For the text-containing cell, return its midpoint in (X, Y) coordinate format. 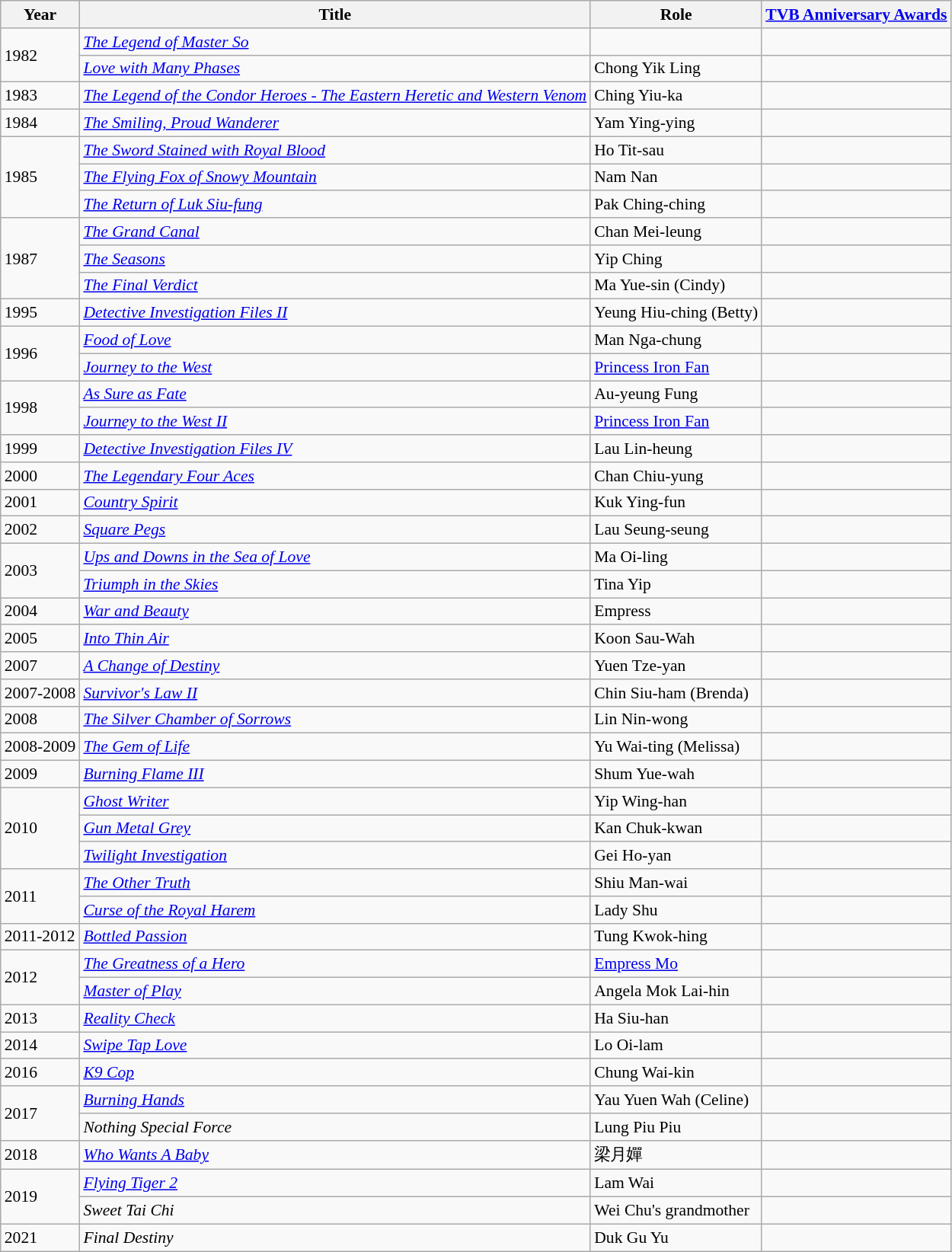
Twilight Investigation (335, 856)
1995 (40, 313)
Bottled Passion (335, 937)
1985 (40, 177)
Food of Love (335, 340)
The Smiling, Proud Wanderer (335, 123)
TVB Anniversary Awards (856, 14)
The Legend of the Condor Heroes - The Eastern Heretic and Western Venom (335, 96)
1996 (40, 353)
Ups and Downs in the Sea of Love (335, 557)
The Greatness of a Hero (335, 964)
The Return of Luk Siu-fung (335, 205)
2021 (40, 1238)
Ma Yue-sin (Cindy) (676, 286)
Triumph in the Skies (335, 584)
The Sword Stained with Royal Blood (335, 150)
Journey to the West II (335, 422)
The Final Verdict (335, 286)
Pak Ching-ching (676, 205)
2003 (40, 571)
2018 (40, 1155)
1983 (40, 96)
Year (40, 14)
Empress Mo (676, 964)
Ching Yiu-ka (676, 96)
Chong Yik Ling (676, 69)
Journey to the West (335, 367)
Angela Mok Lai-hin (676, 992)
Detective Investigation Files IV (335, 449)
2007 (40, 666)
Nam Nan (676, 177)
War and Beauty (335, 612)
Detective Investigation Files II (335, 313)
Ghost Writer (335, 801)
Ma Oi-ling (676, 557)
Shiu Man-wai (676, 883)
Yu Wai-ting (Melissa) (676, 747)
1982 (40, 55)
1987 (40, 259)
2008-2009 (40, 747)
Lo Oi-lam (676, 1046)
The Flying Fox of Snowy Mountain (335, 177)
Curse of the Royal Harem (335, 910)
The Legend of Master So (335, 42)
Yip Wing-han (676, 801)
1999 (40, 449)
As Sure as Fate (335, 394)
Burning Hands (335, 1100)
K9 Cop (335, 1073)
2009 (40, 775)
Ho Tit-sau (676, 150)
Au-yeung Fung (676, 394)
A Change of Destiny (335, 666)
Lam Wai (676, 1183)
Lung Piu Piu (676, 1127)
Chin Siu-ham (Brenda) (676, 693)
2011-2012 (40, 937)
Yam Ying-ying (676, 123)
2010 (40, 829)
2016 (40, 1073)
Tung Kwok-hing (676, 937)
2004 (40, 612)
Nothing Special Force (335, 1127)
Chan Mei-leung (676, 232)
2011 (40, 896)
Yuen Tze-yan (676, 666)
2005 (40, 639)
Tina Yip (676, 584)
1984 (40, 123)
Who Wants A Baby (335, 1155)
1998 (40, 408)
梁月嬋 (676, 1155)
Kuk Ying-fun (676, 503)
Ha Siu-han (676, 1018)
2014 (40, 1046)
2002 (40, 530)
Flying Tiger 2 (335, 1183)
The Other Truth (335, 883)
Lady Shu (676, 910)
Love with Many Phases (335, 69)
Koon Sau-Wah (676, 639)
Shum Yue-wah (676, 775)
Duk Gu Yu (676, 1238)
Square Pegs (335, 530)
The Gem of Life (335, 747)
Into Thin Air (335, 639)
The Seasons (335, 259)
Country Spirit (335, 503)
Chan Chiu-yung (676, 476)
Burning Flame III (335, 775)
Kan Chuk-kwan (676, 829)
Final Destiny (335, 1238)
Chung Wai-kin (676, 1073)
Survivor's Law II (335, 693)
2013 (40, 1018)
Lau Seung-seung (676, 530)
Yip Ching (676, 259)
Role (676, 14)
Man Nga-chung (676, 340)
The Silver Chamber of Sorrows (335, 720)
2012 (40, 978)
Yau Yuen Wah (Celine) (676, 1100)
2000 (40, 476)
Swipe Tap Love (335, 1046)
Lau Lin-heung (676, 449)
Gun Metal Grey (335, 829)
The Legendary Four Aces (335, 476)
2017 (40, 1113)
Empress (676, 612)
The Grand Canal (335, 232)
Gei Ho-yan (676, 856)
Title (335, 14)
Reality Check (335, 1018)
Master of Play (335, 992)
2019 (40, 1197)
2001 (40, 503)
Lin Nin-wong (676, 720)
2007-2008 (40, 693)
Wei Chu's grandmother (676, 1211)
Yeung Hiu-ching (Betty) (676, 313)
2008 (40, 720)
Sweet Tai Chi (335, 1211)
